Extract the [x, y] coordinate from the center of the cell holding the provided text.  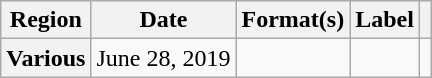
Format(s) [293, 20]
Region [46, 20]
Label [385, 20]
Various [46, 58]
Date [164, 20]
June 28, 2019 [164, 58]
